Output the (X, Y) coordinate of the center of the cell containing the given text.  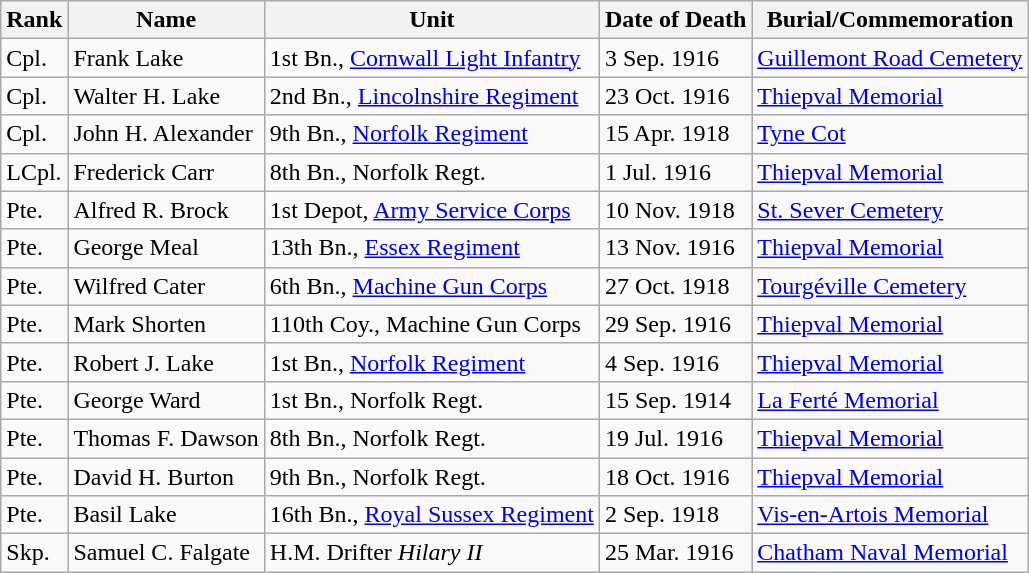
29 Sep. 1916 (675, 324)
110th Coy., Machine Gun Corps (432, 324)
25 Mar. 1916 (675, 553)
Skp. (34, 553)
Basil Lake (166, 515)
Frank Lake (166, 58)
2 Sep. 1918 (675, 515)
Mark Shorten (166, 324)
1st Bn., Norfolk Regiment (432, 362)
19 Jul. 1916 (675, 438)
3 Sep. 1916 (675, 58)
Rank (34, 20)
Burial/Commemoration (890, 20)
Frederick Carr (166, 172)
Wilfred Cater (166, 286)
Tyne Cot (890, 134)
18 Oct. 1916 (675, 477)
13 Nov. 1916 (675, 248)
Unit (432, 20)
9th Bn., Norfolk Regiment (432, 134)
4 Sep. 1916 (675, 362)
LCpl. (34, 172)
George Meal (166, 248)
2nd Bn., Lincolnshire Regiment (432, 96)
1st Depot, Army Service Corps (432, 210)
George Ward (166, 400)
Thomas F. Dawson (166, 438)
Tourgéville Cemetery (890, 286)
9th Bn., Norfolk Regt. (432, 477)
Date of Death (675, 20)
Guillemont Road Cemetery (890, 58)
Walter H. Lake (166, 96)
6th Bn., Machine Gun Corps (432, 286)
Robert J. Lake (166, 362)
Name (166, 20)
15 Sep. 1914 (675, 400)
John H. Alexander (166, 134)
13th Bn., Essex Regiment (432, 248)
15 Apr. 1918 (675, 134)
David H. Burton (166, 477)
Samuel C. Falgate (166, 553)
27 Oct. 1918 (675, 286)
10 Nov. 1918 (675, 210)
1st Bn., Norfolk Regt. (432, 400)
St. Sever Cemetery (890, 210)
H.M. Drifter Hilary II (432, 553)
Alfred R. Brock (166, 210)
1 Jul. 1916 (675, 172)
23 Oct. 1916 (675, 96)
1st Bn., Cornwall Light Infantry (432, 58)
16th Bn., Royal Sussex Regiment (432, 515)
La Ferté Memorial (890, 400)
Vis-en-Artois Memorial (890, 515)
Chatham Naval Memorial (890, 553)
